Provide the [x, y] coordinate of the cell's center where the given text is located.  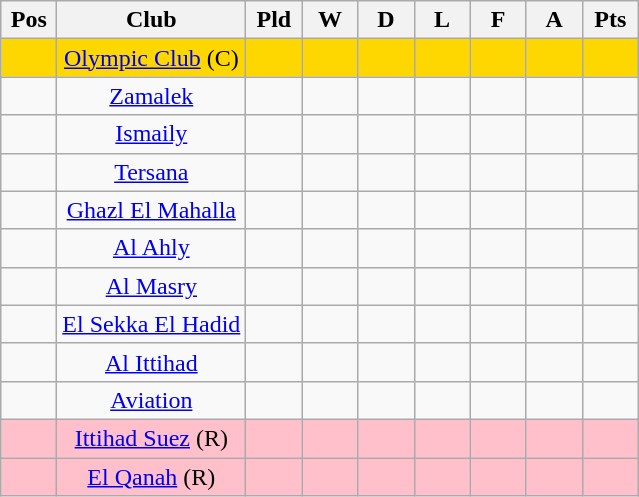
Al Masry [152, 286]
Aviation [152, 400]
Ismaily [152, 134]
W [330, 20]
Pld [274, 20]
El Sekka El Hadid [152, 324]
Pos [29, 20]
El Qanah (R) [152, 477]
A [554, 20]
Ghazl El Mahalla [152, 210]
Pts [610, 20]
Tersana [152, 172]
Olympic Club (C) [152, 58]
D [386, 20]
Club [152, 20]
Al Ahly [152, 248]
F [498, 20]
L [442, 20]
Al Ittihad [152, 362]
Ittihad Suez (R) [152, 438]
Zamalek [152, 96]
